Search for the cell housing the specified text and yield its (x, y) center coordinate. 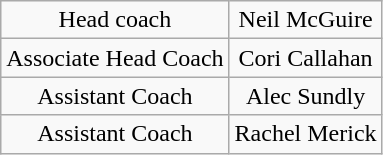
Rachel Merick (306, 134)
Associate Head Coach (115, 58)
Head coach (115, 20)
Neil McGuire (306, 20)
Cori Callahan (306, 58)
Alec Sundly (306, 96)
